Capture the cell that displays the provided text and extract its [X, Y] central coordinate. 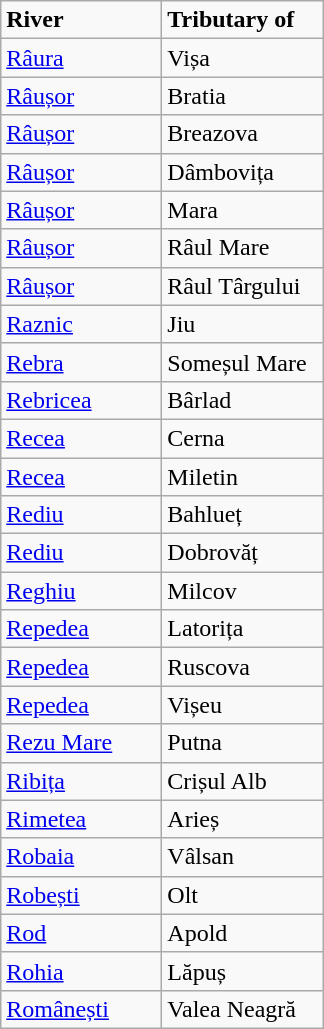
Valea Neagră [242, 1009]
Râul Târgului [242, 286]
Rezu Mare [82, 743]
Rebra [82, 362]
Vâlsan [242, 857]
Râura [82, 58]
Ribița [82, 781]
Putna [242, 743]
Rod [82, 933]
Bratia [242, 96]
Cerna [242, 438]
River [82, 20]
Jiu [242, 324]
Bârlad [242, 400]
Vișa [242, 58]
Someșul Mare [242, 362]
Rimetea [82, 819]
Lăpuș [242, 971]
Vișeu [242, 705]
Bahlueț [242, 515]
Românești [82, 1009]
Robești [82, 895]
Breazova [242, 134]
Dobrovăț [242, 553]
Robaia [82, 857]
Rohia [82, 971]
Apold [242, 933]
Râul Mare [242, 248]
Miletin [242, 477]
Olt [242, 895]
Arieș [242, 819]
Reghiu [82, 591]
Crișul Alb [242, 781]
Latorița [242, 629]
Rebricea [82, 400]
Raznic [82, 324]
Milcov [242, 591]
Ruscova [242, 667]
Mara [242, 210]
Dâmbovița [242, 172]
Tributary of [242, 20]
